Locate the cell with the specified text and output its [X, Y] center coordinate. 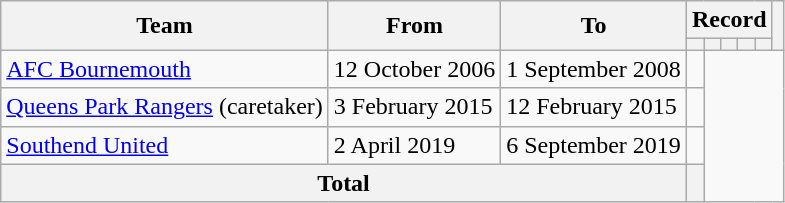
Southend United [165, 145]
From [414, 26]
12 February 2015 [594, 107]
Record [729, 20]
To [594, 26]
Total [344, 183]
Team [165, 26]
Queens Park Rangers (caretaker) [165, 107]
AFC Bournemouth [165, 69]
2 April 2019 [414, 145]
12 October 2006 [414, 69]
1 September 2008 [594, 69]
3 February 2015 [414, 107]
6 September 2019 [594, 145]
